Capture the cell that displays the provided text and extract its [X, Y] central coordinate. 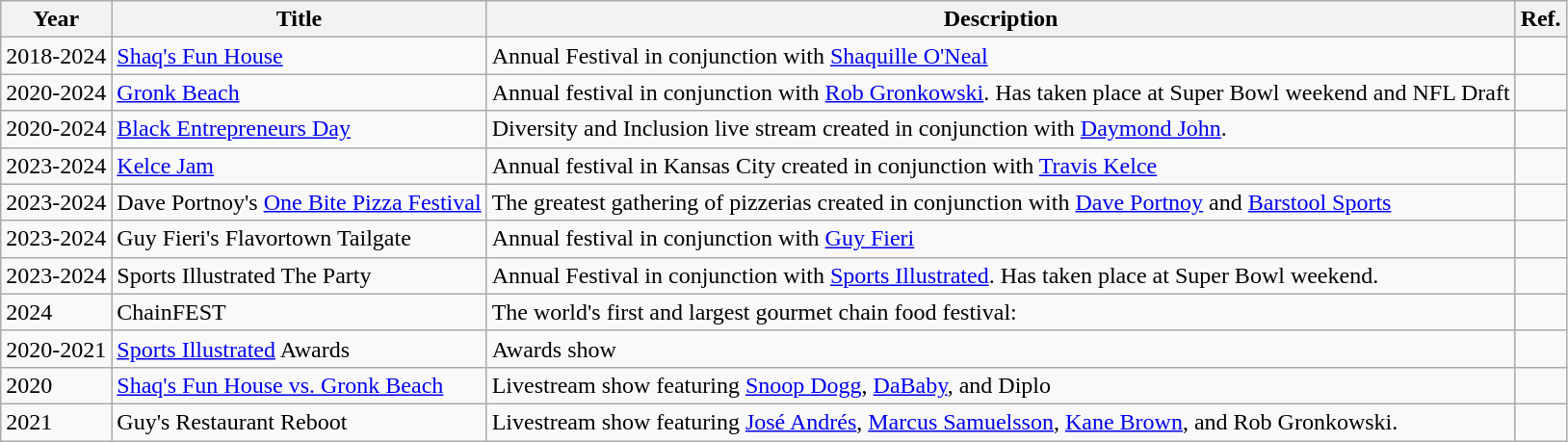
Guy's Restaurant Reboot [299, 422]
Sports Illustrated The Party [299, 275]
Diversity and Inclusion live stream created in conjunction with Daymond John. [1001, 129]
Gronk Beach [299, 92]
Shaq's Fun House [299, 56]
Ref. [1541, 19]
2021 [56, 422]
ChainFEST [299, 312]
Annual Festival in conjunction with Shaquille O'Neal [1001, 56]
Sports Illustrated Awards [299, 349]
Black Entrepreneurs Day [299, 129]
2024 [56, 312]
Guy Fieri's Flavortown Tailgate [299, 239]
Shaq's Fun House vs. Gronk Beach [299, 385]
Year [56, 19]
2020-2021 [56, 349]
The greatest gathering of pizzerias created in conjunction with Dave Portnoy and Barstool Sports [1001, 202]
The world's first and largest gourmet chain food festival: [1001, 312]
Annual festival in Kansas City created in conjunction with Travis Kelce [1001, 166]
Livestream show featuring Snoop Dogg, DaBaby, and Diplo [1001, 385]
Dave Portnoy's One Bite Pizza Festival [299, 202]
Annual festival in conjunction with Guy Fieri [1001, 239]
Awards show [1001, 349]
Livestream show featuring José Andrés, Marcus Samuelsson, Kane Brown, and Rob Gronkowski. [1001, 422]
Description [1001, 19]
Annual Festival in conjunction with Sports Illustrated. Has taken place at Super Bowl weekend. [1001, 275]
Kelce Jam [299, 166]
Annual festival in conjunction with Rob Gronkowski. Has taken place at Super Bowl weekend and NFL Draft [1001, 92]
Title [299, 19]
2020 [56, 385]
2018-2024 [56, 56]
